Capture the cell that displays the provided text and extract its [x, y] central coordinate. 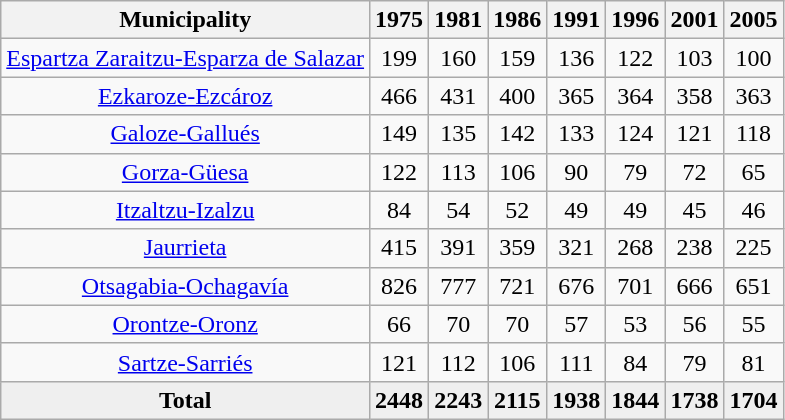
268 [636, 248]
1991 [576, 20]
65 [754, 172]
Sartze-Sarriés [186, 362]
Municipality [186, 20]
Ezkaroze-Ezcároz [186, 96]
1981 [458, 20]
45 [694, 210]
149 [400, 134]
364 [636, 96]
Otsagabia-Ochagavía [186, 286]
721 [518, 286]
55 [754, 324]
111 [576, 362]
142 [518, 134]
124 [636, 134]
676 [576, 286]
1996 [636, 20]
238 [694, 248]
56 [694, 324]
2001 [694, 20]
1704 [754, 400]
466 [400, 96]
53 [636, 324]
66 [400, 324]
651 [754, 286]
Galoze-Gallués [186, 134]
431 [458, 96]
2243 [458, 400]
57 [576, 324]
112 [458, 362]
358 [694, 96]
1738 [694, 400]
72 [694, 172]
136 [576, 58]
52 [518, 210]
Orontze-Oronz [186, 324]
666 [694, 286]
135 [458, 134]
54 [458, 210]
Gorza-Güesa [186, 172]
81 [754, 362]
701 [636, 286]
2005 [754, 20]
391 [458, 248]
Total [186, 400]
160 [458, 58]
1986 [518, 20]
100 [754, 58]
133 [576, 134]
777 [458, 286]
103 [694, 58]
365 [576, 96]
159 [518, 58]
225 [754, 248]
118 [754, 134]
Espartza Zaraitzu-Esparza de Salazar [186, 58]
2448 [400, 400]
113 [458, 172]
400 [518, 96]
1844 [636, 400]
363 [754, 96]
Jaurrieta [186, 248]
415 [400, 248]
321 [576, 248]
1975 [400, 20]
199 [400, 58]
Itzaltzu-Izalzu [186, 210]
46 [754, 210]
90 [576, 172]
826 [400, 286]
359 [518, 248]
2115 [518, 400]
1938 [576, 400]
